Output the [X, Y] coordinate of the center of the cell containing the given text.  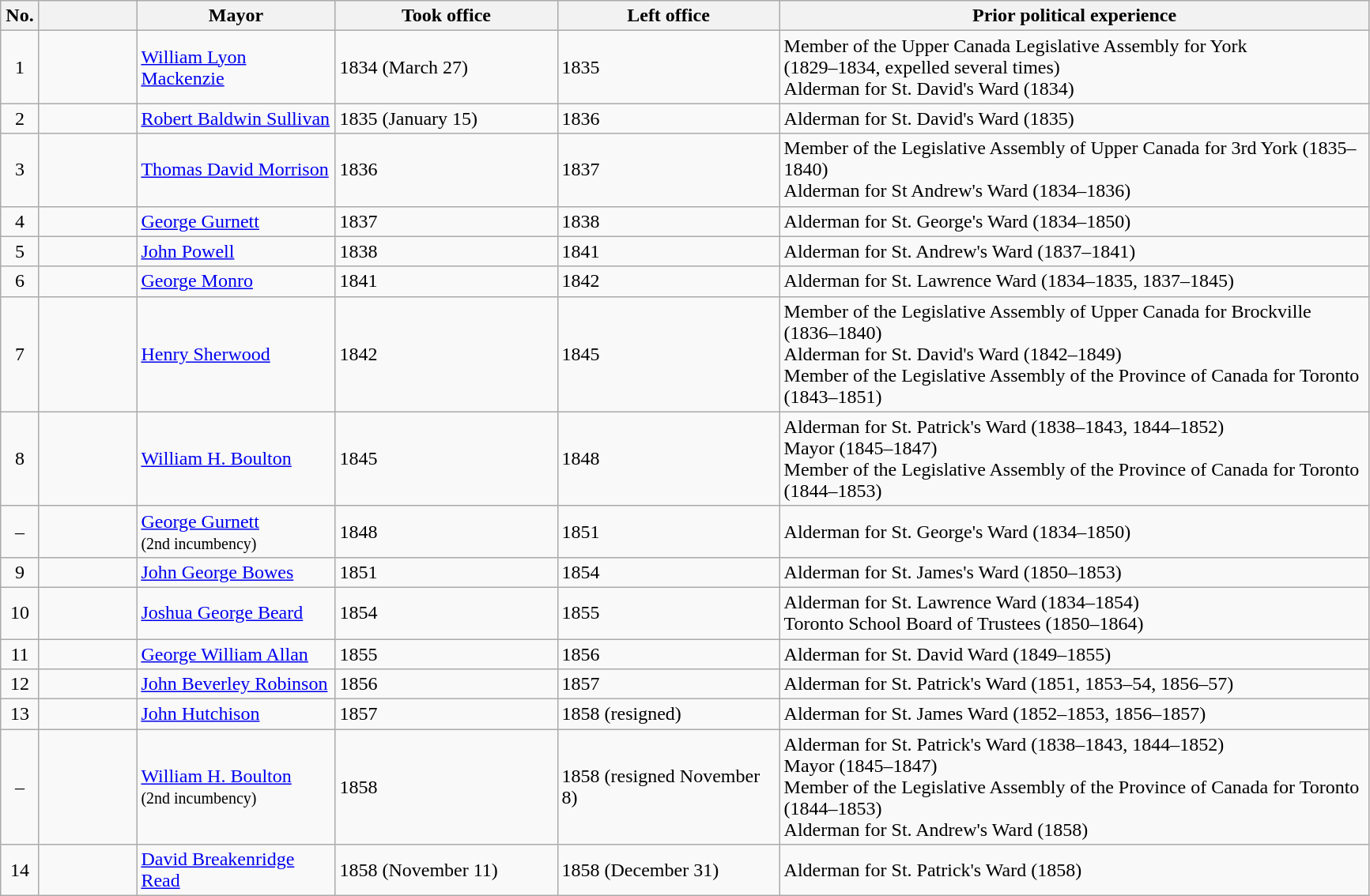
Mayor [236, 16]
Alderman for St. James's Ward (1850–1853) [1074, 572]
William H. Boulton [236, 458]
Robert Baldwin Sullivan [236, 119]
John Hutchison [236, 714]
2 [21, 119]
Joshua George Beard [236, 613]
1834 (March 27) [446, 67]
8 [21, 458]
Alderman for St. Andrew's Ward (1837–1841) [1074, 251]
7 [21, 354]
Henry Sherwood [236, 354]
Alderman for St. David Ward (1849–1855) [1074, 653]
13 [21, 714]
1858 [446, 787]
1858 (November 11) [446, 871]
George Gurnett [236, 221]
12 [21, 684]
Member of the Legislative Assembly of Upper Canada for 3rd York (1835–1840)Alderman for St Andrew's Ward (1834–1836) [1074, 170]
William H. Boulton(2nd incumbency) [236, 787]
5 [21, 251]
Alderman for St. James Ward (1852–1853, 1856–1857) [1074, 714]
1835 (January 15) [446, 119]
David Breakenridge Read [236, 871]
3 [21, 170]
Prior political experience [1074, 16]
4 [21, 221]
1858 (resigned November 8) [669, 787]
Alderman for St. Patrick's Ward (1858) [1074, 871]
Alderman for St. Lawrence Ward (1834–1854)Toronto School Board of Trustees (1850–1864) [1074, 613]
Left office [669, 16]
Thomas David Morrison [236, 170]
William Lyon Mackenzie [236, 67]
1858 (December 31) [669, 871]
John Beverley Robinson [236, 684]
John Powell [236, 251]
Alderman for St. David's Ward (1835) [1074, 119]
George Gurnett(2nd incumbency) [236, 531]
1835 [669, 67]
1858 (resigned) [669, 714]
George William Allan [236, 653]
9 [21, 572]
14 [21, 871]
George Monro [236, 281]
1 [21, 67]
Alderman for St. Patrick's Ward (1851, 1853–54, 1856–57) [1074, 684]
6 [21, 281]
Took office [446, 16]
No. [21, 16]
Alderman for St. Lawrence Ward (1834–1835, 1837–1845) [1074, 281]
11 [21, 653]
10 [21, 613]
Member of the Upper Canada Legislative Assembly for York(1829–1834, expelled several times)Alderman for St. David's Ward (1834) [1074, 67]
John George Bowes [236, 572]
